From the cell containing the given text, extract its center point as [X, Y] coordinate. 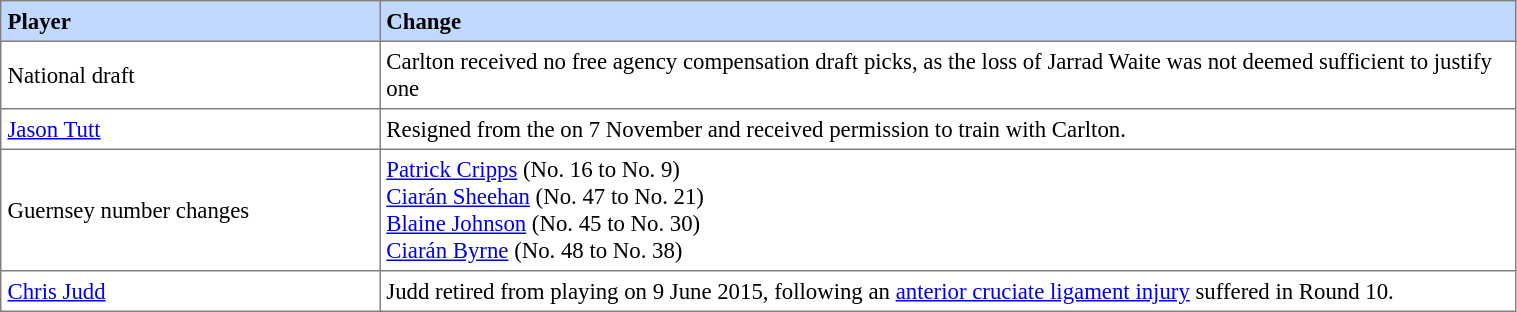
Jason Tutt [190, 129]
Judd retired from playing on 9 June 2015, following an anterior cruciate ligament injury suffered in Round 10. [948, 291]
Guernsey number changes [190, 210]
Chris Judd [190, 291]
Patrick Cripps (No. 16 to No. 9)Ciarán Sheehan (No. 47 to No. 21)Blaine Johnson (No. 45 to No. 30)Ciarán Byrne (No. 48 to No. 38) [948, 210]
National draft [190, 75]
Resigned from the on 7 November and received permission to train with Carlton. [948, 129]
Player [190, 21]
Change [948, 21]
Carlton received no free agency compensation draft picks, as the loss of Jarrad Waite was not deemed sufficient to justify one [948, 75]
